Output the [x, y] coordinate of the center of the cell containing the given text.  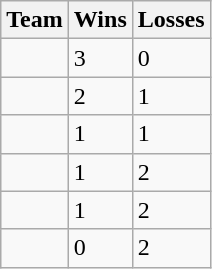
Losses [171, 20]
Team [35, 20]
Wins [100, 20]
3 [100, 58]
